Detect which cell encompasses the target text, then output its (x, y) center coordinate. 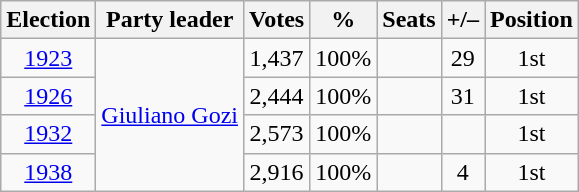
Votes (277, 20)
1938 (48, 172)
1932 (48, 134)
% (344, 20)
4 (462, 172)
Election (48, 20)
1,437 (277, 58)
31 (462, 96)
Position (532, 20)
1923 (48, 58)
1926 (48, 96)
2,444 (277, 96)
Party leader (170, 20)
Giuliano Gozi (170, 115)
+/– (462, 20)
29 (462, 58)
Seats (409, 20)
2,916 (277, 172)
2,573 (277, 134)
